Output the (X, Y) coordinate of the center of the cell containing the given text.  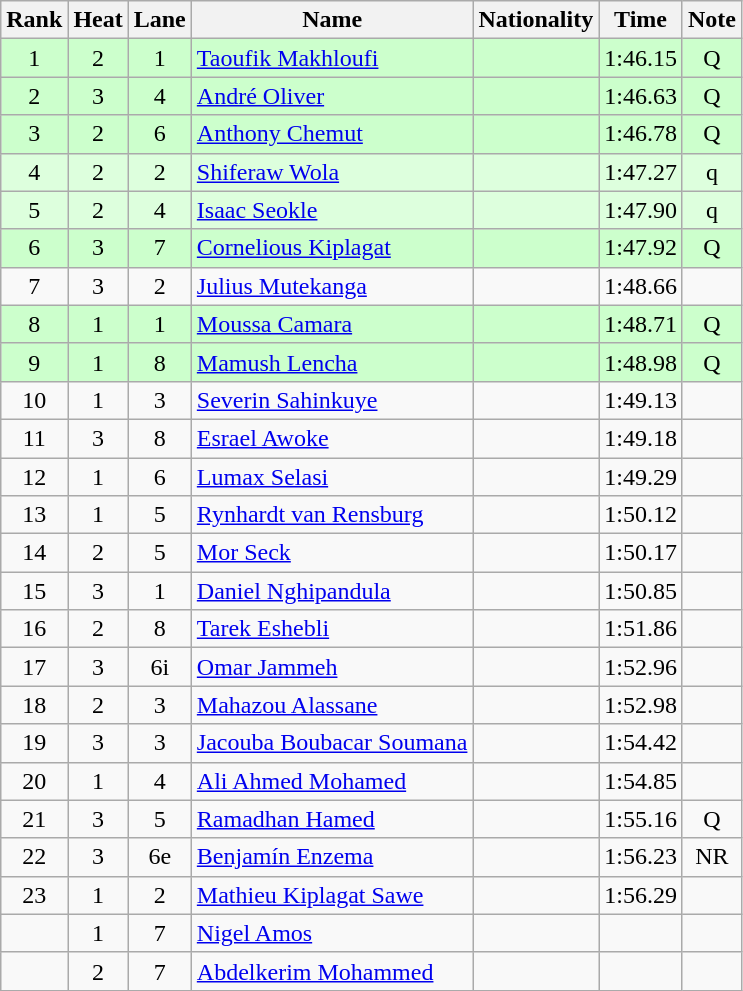
1:47.92 (641, 248)
14 (34, 553)
Name (332, 20)
10 (34, 400)
1:48.71 (641, 324)
15 (34, 591)
1:49.13 (641, 400)
Jacouba Boubacar Soumana (332, 743)
1:56.29 (641, 895)
1:50.17 (641, 553)
Benjamín Enzema (332, 857)
Omar Jammeh (332, 667)
Lumax Selasi (332, 477)
1:49.18 (641, 438)
Mathieu Kiplagat Sawe (332, 895)
Nationality (536, 20)
19 (34, 743)
Severin Sahinkuye (332, 400)
Rank (34, 20)
Isaac Seokle (332, 210)
1:46.78 (641, 134)
20 (34, 781)
NR (712, 857)
Abdelkerim Mohammed (332, 971)
6i (160, 667)
Ramadhan Hamed (332, 819)
Esrael Awoke (332, 438)
Taoufik Makhloufi (332, 58)
1:48.66 (641, 286)
Tarek Eshebli (332, 629)
1:50.85 (641, 591)
Ali Ahmed Mohamed (332, 781)
16 (34, 629)
Heat (98, 20)
Moussa Camara (332, 324)
Anthony Chemut (332, 134)
1:54.42 (641, 743)
21 (34, 819)
1:54.85 (641, 781)
22 (34, 857)
17 (34, 667)
13 (34, 515)
1:52.96 (641, 667)
1:49.29 (641, 477)
Shiferaw Wola (332, 172)
Mahazou Alassane (332, 705)
1:47.90 (641, 210)
6e (160, 857)
Time (641, 20)
Lane (160, 20)
Note (712, 20)
1:47.27 (641, 172)
1:51.86 (641, 629)
Cornelious Kiplagat (332, 248)
André Oliver (332, 96)
1:48.98 (641, 362)
1:56.23 (641, 857)
9 (34, 362)
Rynhardt van Rensburg (332, 515)
Nigel Amos (332, 933)
Julius Mutekanga (332, 286)
18 (34, 705)
12 (34, 477)
Daniel Nghipandula (332, 591)
1:50.12 (641, 515)
Mor Seck (332, 553)
1:46.63 (641, 96)
11 (34, 438)
1:52.98 (641, 705)
1:55.16 (641, 819)
Mamush Lencha (332, 362)
1:46.15 (641, 58)
23 (34, 895)
